Determine the [x, y] coordinate at the center of the cell enclosing the given text.  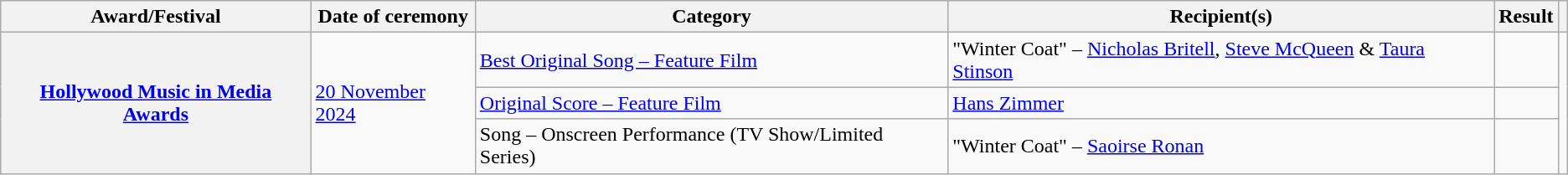
Recipient(s) [1221, 17]
Hans Zimmer [1221, 103]
Award/Festival [156, 17]
Hollywood Music in Media Awards [156, 103]
"Winter Coat" – Saoirse Ronan [1221, 146]
Song – Onscreen Performance (TV Show/Limited Series) [711, 146]
Category [711, 17]
Result [1526, 17]
"Winter Coat" – Nicholas Britell, Steve McQueen & Taura Stinson [1221, 60]
Original Score – Feature Film [711, 103]
20 November 2024 [393, 103]
Best Original Song – Feature Film [711, 60]
Date of ceremony [393, 17]
